Extract the [X, Y] coordinate from the center of the cell holding the provided text.  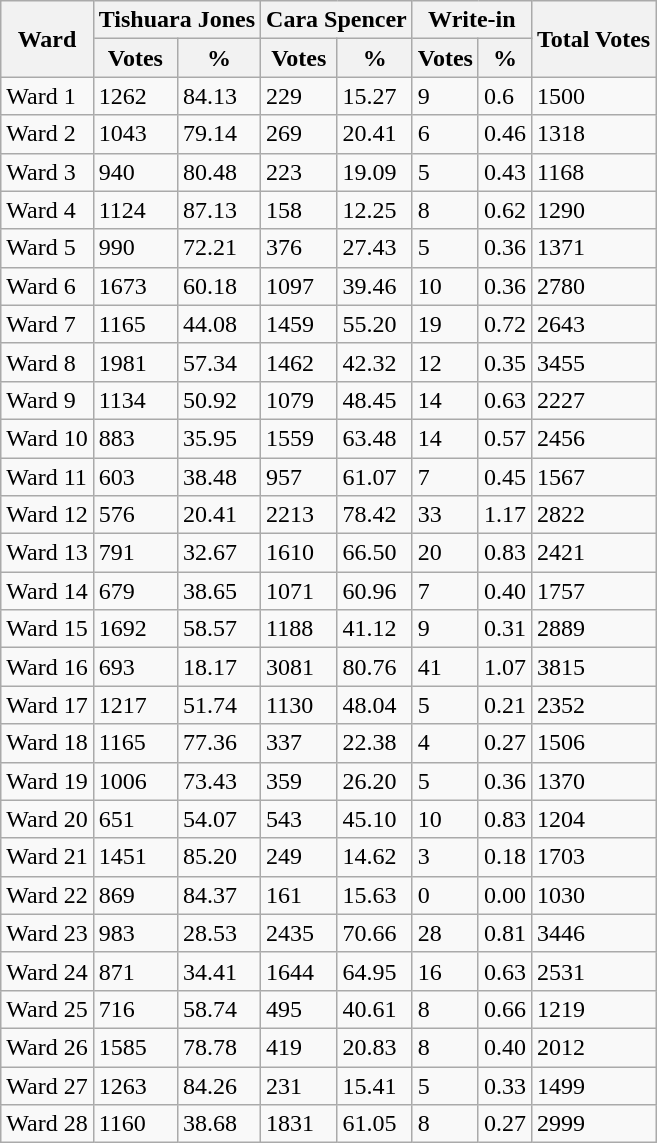
0.6 [504, 96]
161 [299, 895]
1290 [593, 210]
0.81 [504, 933]
38.68 [220, 1124]
1030 [593, 895]
1204 [593, 819]
3 [445, 857]
1692 [135, 629]
1451 [135, 857]
38.48 [220, 477]
Ward 24 [47, 971]
0.62 [504, 210]
1124 [135, 210]
28.53 [220, 933]
38.65 [220, 591]
269 [299, 134]
983 [135, 933]
1371 [593, 248]
1462 [299, 362]
Ward 21 [47, 857]
1673 [135, 286]
940 [135, 172]
1263 [135, 1085]
1160 [135, 1124]
Ward 23 [47, 933]
0.72 [504, 324]
1703 [593, 857]
1043 [135, 134]
58.57 [220, 629]
1217 [135, 705]
1262 [135, 96]
337 [299, 743]
1318 [593, 134]
1134 [135, 400]
54.07 [220, 819]
16 [445, 971]
Ward 17 [47, 705]
61.07 [374, 477]
2999 [593, 1124]
3455 [593, 362]
2889 [593, 629]
0.31 [504, 629]
679 [135, 591]
14.62 [374, 857]
Ward [47, 39]
223 [299, 172]
1644 [299, 971]
Write-in [472, 20]
1610 [299, 553]
2643 [593, 324]
78.78 [220, 1047]
Ward 19 [47, 781]
27.43 [374, 248]
359 [299, 781]
716 [135, 1009]
84.13 [220, 96]
2456 [593, 438]
0.45 [504, 477]
Ward 15 [47, 629]
376 [299, 248]
Ward 8 [47, 362]
0.57 [504, 438]
15.41 [374, 1085]
20 [445, 553]
Ward 13 [47, 553]
990 [135, 248]
Ward 22 [47, 895]
41.12 [374, 629]
4 [445, 743]
1097 [299, 286]
2227 [593, 400]
2352 [593, 705]
1.07 [504, 667]
73.43 [220, 781]
3446 [593, 933]
229 [299, 96]
883 [135, 438]
1981 [135, 362]
61.05 [374, 1124]
51.74 [220, 705]
1079 [299, 400]
41 [445, 667]
1188 [299, 629]
2213 [299, 515]
64.95 [374, 971]
Ward 5 [47, 248]
1168 [593, 172]
0.33 [504, 1085]
1567 [593, 477]
55.20 [374, 324]
0.21 [504, 705]
60.18 [220, 286]
Cara Spencer [337, 20]
2012 [593, 1047]
Ward 7 [47, 324]
Ward 26 [47, 1047]
693 [135, 667]
Ward 6 [47, 286]
419 [299, 1047]
1370 [593, 781]
543 [299, 819]
85.20 [220, 857]
1.17 [504, 515]
576 [135, 515]
1506 [593, 743]
87.13 [220, 210]
33 [445, 515]
48.45 [374, 400]
2435 [299, 933]
0.66 [504, 1009]
80.76 [374, 667]
45.10 [374, 819]
80.48 [220, 172]
1006 [135, 781]
871 [135, 971]
0.00 [504, 895]
Ward 28 [47, 1124]
791 [135, 553]
1559 [299, 438]
48.04 [374, 705]
63.48 [374, 438]
26.20 [374, 781]
19.09 [374, 172]
Ward 10 [47, 438]
19 [445, 324]
Ward 1 [47, 96]
20.83 [374, 1047]
34.41 [220, 971]
40.61 [374, 1009]
84.26 [220, 1085]
1459 [299, 324]
Ward 18 [47, 743]
231 [299, 1085]
50.92 [220, 400]
1585 [135, 1047]
60.96 [374, 591]
66.50 [374, 553]
Ward 25 [47, 1009]
42.32 [374, 362]
651 [135, 819]
0.18 [504, 857]
15.27 [374, 96]
78.42 [374, 515]
1219 [593, 1009]
0 [445, 895]
957 [299, 477]
1500 [593, 96]
72.21 [220, 248]
Ward 4 [47, 210]
249 [299, 857]
603 [135, 477]
0.43 [504, 172]
495 [299, 1009]
28 [445, 933]
Tishuara Jones [176, 20]
Ward 9 [47, 400]
39.46 [374, 286]
70.66 [374, 933]
1499 [593, 1085]
15.63 [374, 895]
2822 [593, 515]
6 [445, 134]
79.14 [220, 134]
1071 [299, 591]
Ward 27 [47, 1085]
44.08 [220, 324]
Ward 3 [47, 172]
158 [299, 210]
1831 [299, 1124]
869 [135, 895]
1757 [593, 591]
Total Votes [593, 39]
57.34 [220, 362]
Ward 14 [47, 591]
2780 [593, 286]
2421 [593, 553]
77.36 [220, 743]
32.67 [220, 553]
35.95 [220, 438]
3815 [593, 667]
84.37 [220, 895]
Ward 20 [47, 819]
0.35 [504, 362]
2531 [593, 971]
58.74 [220, 1009]
3081 [299, 667]
Ward 12 [47, 515]
12 [445, 362]
12.25 [374, 210]
0.46 [504, 134]
18.17 [220, 667]
22.38 [374, 743]
Ward 2 [47, 134]
Ward 11 [47, 477]
Ward 16 [47, 667]
1130 [299, 705]
